Identify which cell holds the provided text, then report its (x, y) central coordinate. 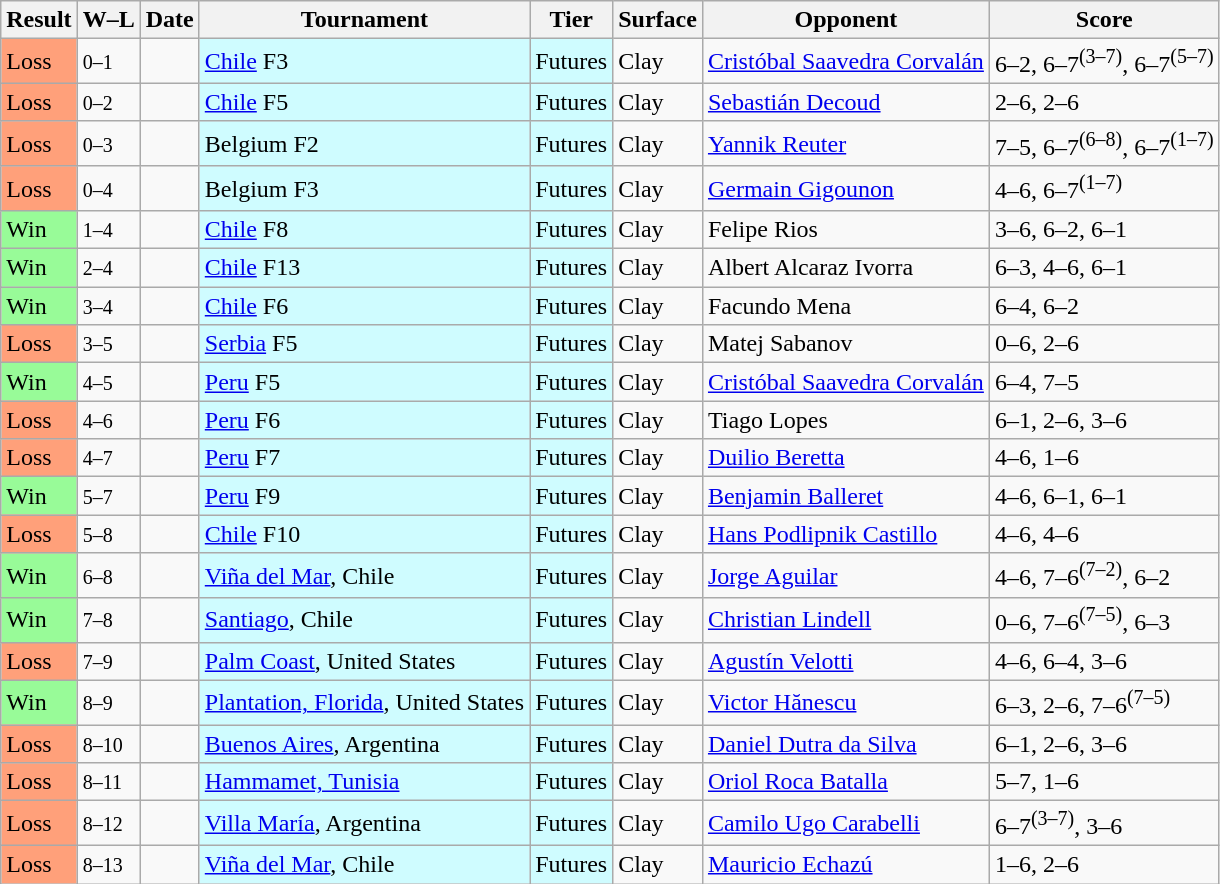
Duilio Beretta (846, 458)
Belgium F3 (364, 188)
Buenos Aires, Argentina (364, 744)
6–2, 6–7(3–7), 6–7(5–7) (1104, 62)
Peru F9 (364, 496)
Christian Lindell (846, 620)
6–3, 4–6, 6–1 (1104, 268)
Victor Hănescu (846, 702)
Germain Gigounon (846, 188)
8–10 (108, 744)
0–4 (108, 188)
Result (39, 20)
0–6, 7–6(7–5), 6–3 (1104, 620)
7–5, 6–7(6–8), 6–7(1–7) (1104, 144)
8–9 (108, 702)
Felipe Rios (846, 230)
3–6, 6–2, 6–1 (1104, 230)
Facundo Mena (846, 306)
8–13 (108, 865)
5–7, 1–6 (1104, 782)
Hans Podlipnik Castillo (846, 534)
4–6 (108, 420)
4–6, 7–6(7–2), 6–2 (1104, 576)
4–6, 6–1, 6–1 (1104, 496)
W–L (108, 20)
Agustín Velotti (846, 661)
Camilo Ugo Carabelli (846, 824)
4–6, 1–6 (1104, 458)
7–9 (108, 661)
Chile F13 (364, 268)
4–6, 6–7(1–7) (1104, 188)
5–7 (108, 496)
0–3 (108, 144)
Surface (658, 20)
4–7 (108, 458)
Chile F6 (364, 306)
Score (1104, 20)
Chile F5 (364, 102)
6–4, 7–5 (1104, 382)
4–6, 6–4, 3–6 (1104, 661)
Peru F7 (364, 458)
6–4, 6–2 (1104, 306)
6–7(3–7), 3–6 (1104, 824)
Palm Coast, United States (364, 661)
Plantation, Florida, United States (364, 702)
6–3, 2–6, 7–6(7–5) (1104, 702)
Matej Sabanov (846, 344)
Chile F3 (364, 62)
Hammamet, Tunisia (364, 782)
Chile F10 (364, 534)
Peru F6 (364, 420)
8–12 (108, 824)
4–6, 4–6 (1104, 534)
0–1 (108, 62)
Chile F8 (364, 230)
Tournament (364, 20)
Oriol Roca Batalla (846, 782)
3–4 (108, 306)
5–8 (108, 534)
Santiago, Chile (364, 620)
Serbia F5 (364, 344)
8–11 (108, 782)
Albert Alcaraz Ivorra (846, 268)
Yannik Reuter (846, 144)
7–8 (108, 620)
Tiago Lopes (846, 420)
Peru F5 (364, 382)
2–4 (108, 268)
2–6, 2–6 (1104, 102)
Sebastián Decoud (846, 102)
Jorge Aguilar (846, 576)
1–4 (108, 230)
6–8 (108, 576)
Mauricio Echazú (846, 865)
Daniel Dutra da Silva (846, 744)
Benjamin Balleret (846, 496)
1–6, 2–6 (1104, 865)
3–5 (108, 344)
Opponent (846, 20)
Villa María, Argentina (364, 824)
Belgium F2 (364, 144)
Date (170, 20)
0–2 (108, 102)
Tier (572, 20)
4–5 (108, 382)
0–6, 2–6 (1104, 344)
